Extract the (X, Y) coordinate from the center of the cell holding the provided text.  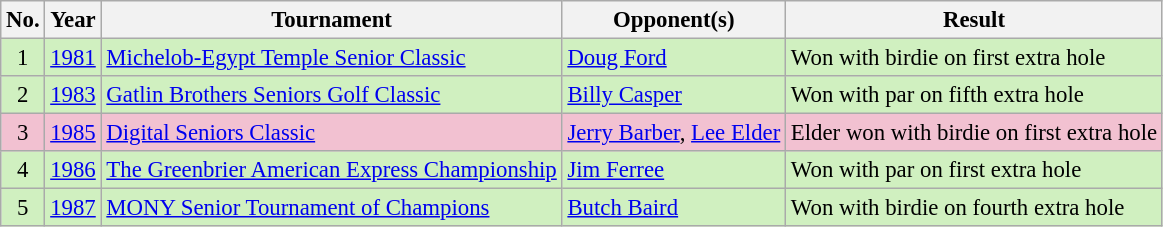
1 (23, 58)
Won with birdie on fourth extra hole (974, 208)
Doug Ford (674, 58)
4 (23, 170)
1983 (73, 95)
The Greenbrier American Express Championship (332, 170)
1981 (73, 58)
Gatlin Brothers Seniors Golf Classic (332, 95)
1986 (73, 170)
Jim Ferree (674, 170)
Elder won with birdie on first extra hole (974, 133)
1985 (73, 133)
Tournament (332, 20)
3 (23, 133)
Jerry Barber, Lee Elder (674, 133)
Digital Seniors Classic (332, 133)
Year (73, 20)
Won with par on first extra hole (974, 170)
2 (23, 95)
5 (23, 208)
MONY Senior Tournament of Champions (332, 208)
Michelob-Egypt Temple Senior Classic (332, 58)
Won with birdie on first extra hole (974, 58)
Butch Baird (674, 208)
No. (23, 20)
Billy Casper (674, 95)
Result (974, 20)
1987 (73, 208)
Opponent(s) (674, 20)
Won with par on fifth extra hole (974, 95)
